Identify which cell holds the provided text, then report its (x, y) central coordinate. 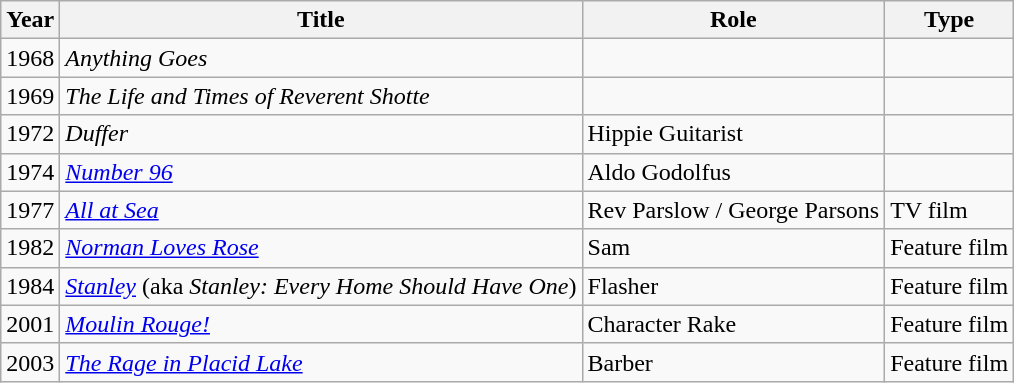
Rev Parslow / George Parsons (734, 210)
The Life and Times of Reverent Shotte (321, 96)
1969 (30, 96)
Title (321, 20)
Anything Goes (321, 58)
1984 (30, 286)
Aldo Godolfus (734, 172)
All at Sea (321, 210)
1977 (30, 210)
TV film (950, 210)
2003 (30, 362)
Type (950, 20)
Number 96 (321, 172)
1982 (30, 248)
1972 (30, 134)
Year (30, 20)
Sam (734, 248)
Role (734, 20)
Duffer (321, 134)
Flasher (734, 286)
1974 (30, 172)
1968 (30, 58)
Hippie Guitarist (734, 134)
Barber (734, 362)
The Rage in Placid Lake (321, 362)
Moulin Rouge! (321, 324)
Character Rake (734, 324)
Norman Loves Rose (321, 248)
2001 (30, 324)
Stanley (aka Stanley: Every Home Should Have One) (321, 286)
